Find where the given text appears and provide that cell's center as (x, y) coordinate. 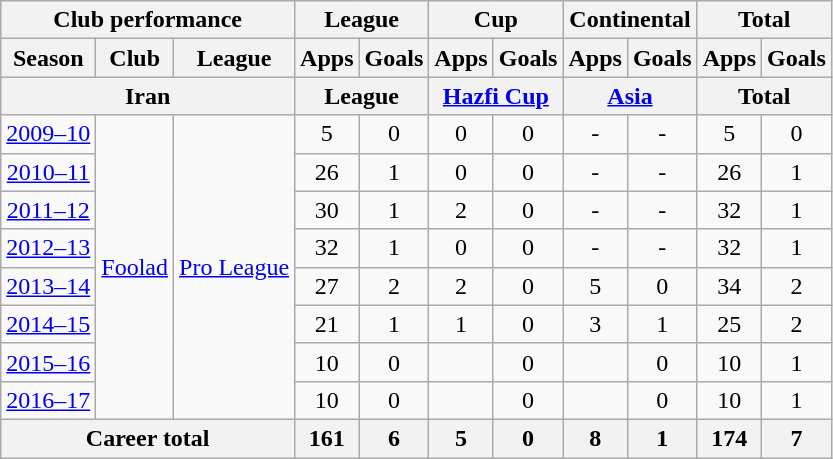
Cup (496, 20)
27 (327, 286)
8 (595, 438)
Season (48, 58)
Club performance (148, 20)
Hazfi Cup (496, 96)
Pro League (234, 267)
2014–15 (48, 324)
2011–12 (48, 210)
2010–11 (48, 172)
2016–17 (48, 400)
21 (327, 324)
34 (729, 286)
Club (135, 58)
2015–16 (48, 362)
30 (327, 210)
161 (327, 438)
2012–13 (48, 248)
Asia (630, 96)
25 (729, 324)
Iran (148, 96)
Career total (148, 438)
2013–14 (48, 286)
3 (595, 324)
6 (394, 438)
Continental (630, 20)
174 (729, 438)
Foolad (135, 267)
7 (797, 438)
2009–10 (48, 134)
